Find where the given text appears and provide that cell's center as [X, Y] coordinate. 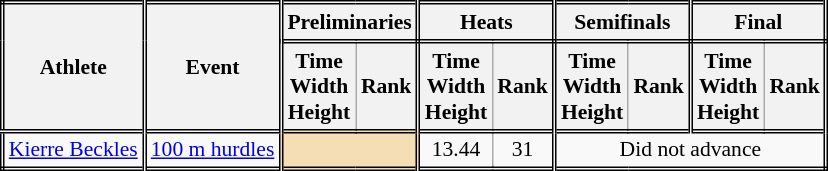
Final [758, 22]
Did not advance [690, 150]
Preliminaries [350, 22]
Athlete [73, 67]
Heats [486, 22]
13.44 [455, 150]
100 m hurdles [212, 150]
Event [212, 67]
Semifinals [622, 22]
Kierre Beckles [73, 150]
31 [523, 150]
